Identify which cell holds the provided text, then report its (X, Y) central coordinate. 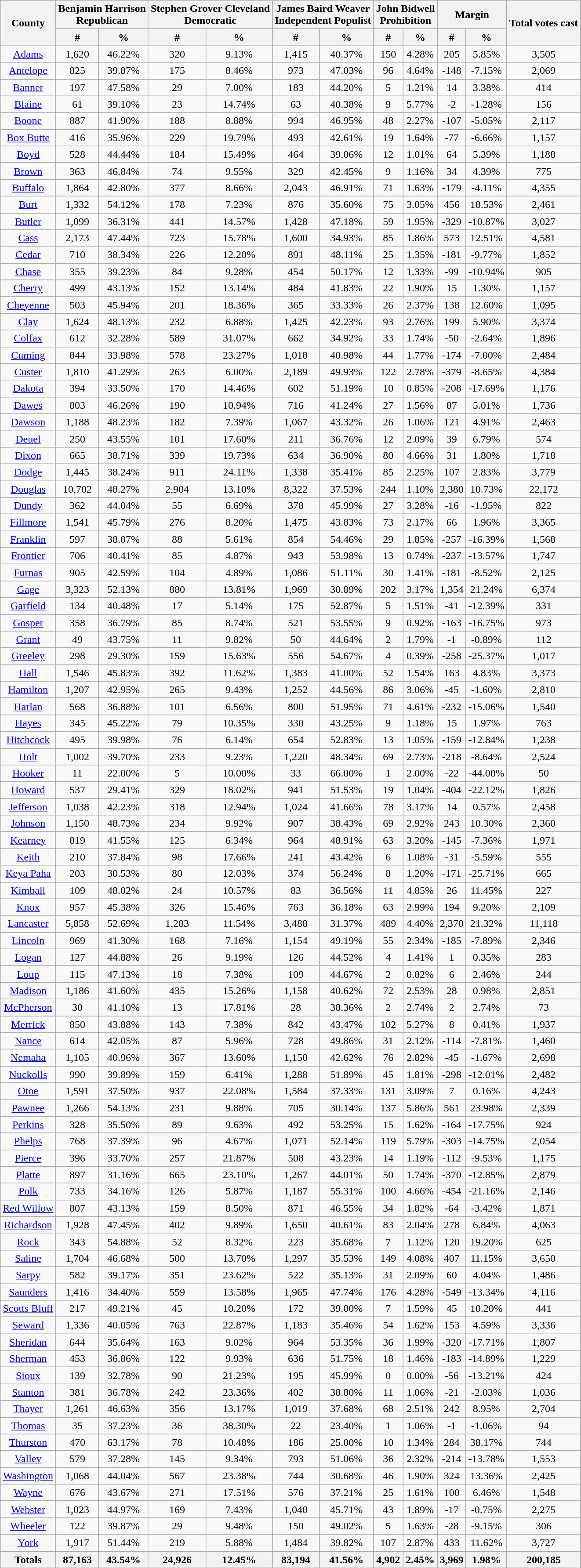
1,540 (544, 706)
-21.16% (486, 1191)
1.98% (486, 1560)
2,069 (544, 71)
Blaine (28, 104)
11.45% (486, 890)
10.48% (239, 1442)
1.81% (420, 1074)
115 (77, 974)
-44.00% (486, 773)
37.33% (347, 1091)
38.36% (347, 1007)
4,355 (544, 188)
12.45% (239, 1560)
30.53% (124, 874)
559 (177, 1292)
1.89% (420, 1509)
6.46% (486, 1492)
13.81% (239, 589)
9.43% (239, 690)
489 (388, 924)
1,486 (544, 1275)
1,568 (544, 539)
Polk (28, 1191)
499 (77, 288)
186 (296, 1442)
728 (296, 1041)
44.52% (347, 957)
38.43% (347, 824)
5.86% (420, 1108)
911 (177, 472)
1,415 (296, 54)
30.14% (347, 1108)
5.96% (239, 1041)
12.94% (239, 807)
74 (177, 171)
Dawson (28, 422)
887 (77, 121)
612 (77, 338)
994 (296, 121)
37.39% (124, 1141)
924 (544, 1125)
36.18% (347, 907)
1,238 (544, 740)
464 (296, 154)
454 (296, 272)
2,054 (544, 1141)
39.17% (124, 1275)
5.77% (420, 104)
326 (177, 907)
1.85% (420, 539)
3.20% (420, 840)
Chase (28, 272)
5.01% (486, 405)
1.79% (420, 639)
6,374 (544, 589)
-112 (452, 1158)
51.53% (347, 790)
17 (177, 606)
2.17% (420, 523)
1,220 (296, 756)
43.75% (124, 639)
891 (296, 255)
120 (452, 1241)
Cherry (28, 288)
957 (77, 907)
-183 (452, 1359)
145 (177, 1459)
44.64% (347, 639)
1,187 (296, 1191)
842 (296, 1024)
Wheeler (28, 1526)
54.13% (124, 1108)
Webster (28, 1509)
43.55% (124, 439)
453 (77, 1359)
-8.52% (486, 573)
8.32% (239, 1241)
9.34% (239, 1459)
1,445 (77, 472)
5.79% (420, 1141)
Saunders (28, 1292)
9.93% (239, 1359)
Sheridan (28, 1342)
6.84% (486, 1225)
-16.39% (486, 539)
8.66% (239, 188)
1,383 (296, 673)
1,416 (77, 1292)
Frontier (28, 556)
35.64% (124, 1342)
3,027 (544, 221)
-25.37% (486, 656)
43.67% (124, 1492)
2,117 (544, 121)
227 (544, 890)
2,370 (452, 924)
Brown (28, 171)
34.93% (347, 238)
143 (177, 1024)
Gage (28, 589)
1.01% (420, 154)
6.41% (239, 1074)
4.08% (420, 1258)
1.16% (420, 171)
-8.65% (486, 372)
-10.94% (486, 272)
168 (177, 940)
45.38% (124, 907)
-3.42% (486, 1208)
2,810 (544, 690)
556 (296, 656)
42.59% (124, 573)
-2.64% (486, 338)
Phelps (28, 1141)
492 (296, 1125)
131 (388, 1091)
328 (77, 1125)
990 (77, 1074)
9.20% (486, 907)
-171 (452, 874)
11.54% (239, 924)
568 (77, 706)
Pawnee (28, 1108)
1,810 (77, 372)
63.17% (124, 1442)
190 (177, 405)
4,063 (544, 1225)
50.17% (347, 272)
Hall (28, 673)
1,428 (296, 221)
8.95% (486, 1409)
49 (77, 639)
-163 (452, 623)
Custer (28, 372)
-174 (452, 355)
-1.67% (486, 1058)
2,173 (77, 238)
-208 (452, 388)
-28 (452, 1526)
47.44% (124, 238)
13.70% (239, 1258)
23.10% (239, 1175)
1,252 (296, 690)
634 (296, 455)
1,650 (296, 1225)
825 (77, 71)
Franklin (28, 539)
1.12% (420, 1241)
31.37% (347, 924)
4.85% (420, 890)
414 (544, 87)
4.04% (486, 1275)
3,727 (544, 1543)
40.05% (124, 1325)
45.94% (124, 305)
1.34% (420, 1442)
4,243 (544, 1091)
61 (77, 104)
5.14% (239, 606)
-303 (452, 1141)
493 (296, 138)
625 (544, 1241)
11.15% (486, 1258)
38.71% (124, 455)
38.80% (347, 1392)
6.88% (239, 322)
1.99% (420, 1342)
23.62% (239, 1275)
1,288 (296, 1074)
35.41% (347, 472)
1,019 (296, 1409)
Harlan (28, 706)
-379 (452, 372)
Valley (28, 1459)
-14.89% (486, 1359)
1,017 (544, 656)
49.93% (347, 372)
44.56% (347, 690)
676 (77, 1492)
1,158 (296, 991)
49.19% (347, 940)
59 (388, 221)
-31 (452, 857)
51.75% (347, 1359)
-258 (452, 656)
41.55% (124, 840)
1,086 (296, 573)
2,189 (296, 372)
219 (177, 1543)
2.12% (420, 1041)
1,591 (77, 1091)
42.45% (347, 171)
McPherson (28, 1007)
137 (388, 1108)
195 (296, 1376)
1.19% (420, 1158)
2,380 (452, 489)
374 (296, 874)
803 (77, 405)
8,322 (296, 489)
Cheyenne (28, 305)
31.16% (124, 1175)
49.02% (347, 1526)
614 (77, 1041)
47.45% (124, 1225)
Douglas (28, 489)
1,095 (544, 305)
15.63% (239, 656)
39.98% (124, 740)
6.14% (239, 740)
2.45% (420, 1560)
7.43% (239, 1509)
York (28, 1543)
52.83% (347, 740)
1.96% (486, 523)
1,040 (296, 1509)
231 (177, 1108)
24.11% (239, 472)
528 (77, 154)
2.37% (420, 305)
1.04% (420, 790)
Garfield (28, 606)
Loup (28, 974)
0.82% (420, 974)
9.63% (239, 1125)
-13.57% (486, 556)
-17.71% (486, 1342)
1,036 (544, 1392)
46.95% (347, 121)
Lancaster (28, 924)
211 (296, 439)
4.91% (486, 422)
-1.60% (486, 690)
Logan (28, 957)
3,336 (544, 1325)
0.00% (420, 1376)
5.88% (239, 1543)
83,194 (296, 1560)
40.41% (124, 556)
574 (544, 439)
23.27% (239, 355)
202 (388, 589)
19.79% (239, 138)
43.32% (347, 422)
-12.85% (486, 1175)
149 (388, 1258)
-22 (452, 773)
345 (77, 723)
2.00% (420, 773)
589 (177, 338)
45.22% (124, 723)
23.98% (486, 1108)
184 (177, 154)
654 (296, 740)
1,553 (544, 1459)
1,541 (77, 523)
941 (296, 790)
194 (452, 907)
199 (452, 322)
36.79% (124, 623)
43.25% (347, 723)
23.40% (347, 1426)
176 (388, 1292)
573 (452, 238)
75 (388, 204)
53.35% (347, 1342)
35 (77, 1426)
38.07% (124, 539)
127 (77, 957)
156 (544, 104)
1,928 (77, 1225)
35.13% (347, 1275)
0.74% (420, 556)
40.37% (347, 54)
36.31% (124, 221)
41.24% (347, 405)
Cuming (28, 355)
1,207 (77, 690)
13.36% (486, 1476)
48.27% (124, 489)
52.69% (124, 924)
Antelope (28, 71)
Benjamin HarrisonRepublican (102, 15)
Cass (28, 238)
4,902 (388, 1560)
46.91% (347, 188)
1,336 (77, 1325)
45.79% (124, 523)
18.53% (486, 204)
0.85% (420, 388)
39.10% (124, 104)
15.46% (239, 907)
Lincoln (28, 940)
121 (452, 422)
3,650 (544, 1258)
11,118 (544, 924)
Furnas (28, 573)
-214 (452, 1459)
3,969 (452, 1560)
0.92% (420, 623)
35.96% (124, 138)
52.14% (347, 1141)
29.41% (124, 790)
37.23% (124, 1426)
-22.12% (486, 790)
46 (388, 1476)
768 (77, 1141)
-14.75% (486, 1141)
9.88% (239, 1108)
119 (388, 1141)
-17 (452, 1509)
4.64% (420, 71)
1,475 (296, 523)
1,018 (296, 355)
Butler (28, 221)
1,460 (544, 1041)
Keya Paha (28, 874)
9.23% (239, 756)
48.73% (124, 824)
416 (77, 138)
14.57% (239, 221)
46.63% (124, 1409)
969 (77, 940)
182 (177, 422)
9.48% (239, 1526)
2,275 (544, 1509)
10.73% (486, 489)
32.28% (124, 338)
3,374 (544, 322)
40.62% (347, 991)
112 (544, 639)
Johnson (28, 824)
13.10% (239, 489)
2,851 (544, 991)
-9.53% (486, 1158)
41.60% (124, 991)
3.06% (420, 690)
7.23% (239, 204)
9.02% (239, 1342)
9.28% (239, 272)
706 (77, 556)
Kearney (28, 840)
21.87% (239, 1158)
Hayes (28, 723)
1,338 (296, 472)
Perkins (28, 1125)
1,747 (544, 556)
243 (452, 824)
2,482 (544, 1074)
-232 (452, 706)
844 (77, 355)
38.30% (239, 1426)
3,488 (296, 924)
-50 (452, 338)
1.61% (420, 1492)
3.05% (420, 204)
710 (77, 255)
3,323 (77, 589)
-16.75% (486, 623)
54 (388, 1325)
2,484 (544, 355)
4.89% (239, 573)
44.01% (347, 1175)
53.25% (347, 1125)
54.12% (124, 204)
31.07% (239, 338)
Jefferson (28, 807)
456 (452, 204)
Deuel (28, 439)
13.14% (239, 288)
555 (544, 857)
45.71% (347, 1509)
Red Willow (28, 1208)
201 (177, 305)
152 (177, 288)
Gosper (28, 623)
Wayne (28, 1492)
30.68% (347, 1476)
392 (177, 673)
-1.95% (486, 506)
Adams (28, 54)
42.61% (347, 138)
-7.36% (486, 840)
51.44% (124, 1543)
Fillmore (28, 523)
1.97% (486, 723)
1.21% (420, 87)
800 (296, 706)
12.51% (486, 238)
178 (177, 204)
1,099 (77, 221)
48.91% (347, 840)
37.84% (124, 857)
-56 (452, 1376)
35.68% (347, 1241)
2.99% (420, 907)
55.31% (347, 1191)
47.58% (124, 87)
1.33% (420, 272)
1.64% (420, 138)
Dodge (28, 472)
1,718 (544, 455)
12.20% (239, 255)
51.89% (347, 1074)
876 (296, 204)
19.20% (486, 1241)
271 (177, 1492)
10.57% (239, 890)
362 (77, 506)
139 (77, 1376)
378 (296, 506)
172 (296, 1309)
13.60% (239, 1058)
1.56% (420, 405)
Dundy (28, 506)
1,937 (544, 1024)
2.46% (486, 974)
54.88% (124, 1241)
3,365 (544, 523)
21.24% (486, 589)
-237 (452, 556)
1,068 (77, 1476)
39.89% (124, 1074)
2.83% (486, 472)
9.92% (239, 824)
-5.05% (486, 121)
23 (177, 104)
33.98% (124, 355)
90 (177, 1376)
723 (177, 238)
2.82% (420, 1058)
-9.15% (486, 1526)
51.11% (347, 573)
Scotts Bluff (28, 1309)
41.00% (347, 673)
367 (177, 1058)
-7.00% (486, 355)
12.60% (486, 305)
-0.89% (486, 639)
1.95% (420, 221)
597 (77, 539)
-16 (452, 506)
0.98% (486, 991)
39.70% (124, 756)
394 (77, 388)
9.89% (239, 1225)
2.34% (420, 940)
522 (296, 1275)
4.83% (486, 673)
4,581 (544, 238)
32.78% (124, 1376)
2,698 (544, 1058)
Burt (28, 204)
343 (77, 1241)
4,384 (544, 372)
3,505 (544, 54)
5.85% (486, 54)
35.50% (124, 1125)
33.50% (124, 388)
1.46% (420, 1359)
6.69% (239, 506)
358 (77, 623)
Hamilton (28, 690)
5.87% (239, 1191)
644 (77, 1342)
363 (77, 171)
1,024 (296, 807)
484 (296, 288)
1.35% (420, 255)
716 (296, 405)
-15.06% (486, 706)
15.49% (239, 154)
43.54% (124, 1560)
1.30% (486, 288)
0.39% (420, 656)
44.44% (124, 154)
775 (544, 171)
40.48% (124, 606)
9.13% (239, 54)
46.68% (124, 1258)
38.17% (486, 1442)
1.54% (420, 673)
-549 (452, 1292)
52.87% (347, 606)
4.40% (420, 924)
Grant (28, 639)
38.24% (124, 472)
34.40% (124, 1292)
0.16% (486, 1091)
241 (296, 857)
3.38% (486, 87)
Banner (28, 87)
0.35% (486, 957)
84 (177, 272)
-9.77% (486, 255)
-99 (452, 272)
351 (177, 1275)
1,425 (296, 322)
10.00% (239, 773)
-7.15% (486, 71)
2,425 (544, 1476)
47.18% (347, 221)
705 (296, 1108)
4.61% (420, 706)
407 (452, 1258)
1,969 (296, 589)
34.16% (124, 1191)
1.86% (420, 238)
43.42% (347, 857)
88 (177, 539)
43.23% (347, 1158)
12.03% (239, 874)
1,852 (544, 255)
1,624 (77, 322)
34.92% (347, 338)
48.23% (124, 422)
1,600 (296, 238)
Richardson (28, 1225)
200,185 (544, 1560)
250 (77, 439)
188 (177, 121)
Dakota (28, 388)
-5.59% (486, 857)
14.46% (239, 388)
662 (296, 338)
1,175 (544, 1158)
41.30% (124, 940)
93 (388, 322)
278 (452, 1225)
8.88% (239, 121)
9.55% (239, 171)
6.00% (239, 372)
Boyd (28, 154)
2,704 (544, 1409)
377 (177, 188)
1,896 (544, 338)
1.80% (486, 455)
Washington (28, 1476)
48 (388, 121)
9.82% (239, 639)
87,163 (77, 1560)
-13.21% (486, 1376)
-6.66% (486, 138)
Totals (28, 1560)
8.74% (239, 623)
2.87% (420, 1543)
1,229 (544, 1359)
1.51% (420, 606)
1,332 (77, 204)
22.08% (239, 1091)
508 (296, 1158)
1.20% (420, 874)
819 (77, 840)
48.34% (347, 756)
Seward (28, 1325)
53.98% (347, 556)
19.73% (239, 455)
-218 (452, 756)
582 (77, 1275)
-257 (452, 539)
Margin (472, 15)
Nance (28, 1041)
-13.78% (486, 1459)
2.25% (420, 472)
48.13% (124, 322)
Greeley (28, 656)
1,736 (544, 405)
42.05% (124, 1041)
2.51% (420, 1409)
937 (177, 1091)
-1.28% (486, 104)
1,864 (77, 188)
5.27% (420, 1024)
521 (296, 623)
822 (544, 506)
234 (177, 824)
Platte (28, 1175)
3.09% (420, 1091)
226 (177, 255)
Kimball (28, 890)
48.02% (124, 890)
47.74% (347, 1292)
-1.06% (486, 1426)
37.50% (124, 1091)
James Baird WeaverIndependent Populist (323, 15)
24 (177, 890)
36.86% (124, 1359)
1,546 (77, 673)
1,067 (296, 422)
578 (177, 355)
265 (177, 690)
320 (177, 54)
339 (177, 455)
-370 (452, 1175)
0 (388, 1376)
1,023 (77, 1509)
210 (77, 857)
561 (452, 1108)
43.88% (124, 1024)
36.78% (124, 1392)
2,146 (544, 1191)
Boone (28, 121)
-298 (452, 1074)
Total votes cast (544, 23)
567 (177, 1476)
89 (177, 1125)
33.33% (347, 305)
435 (177, 991)
Dawes (28, 405)
33.70% (124, 1158)
41.56% (347, 1560)
1,002 (77, 756)
40.61% (347, 1225)
-13.34% (486, 1292)
John BidwellProhibition (405, 15)
-329 (452, 221)
102 (388, 1024)
51.19% (347, 388)
-179 (452, 188)
1,807 (544, 1342)
Merrick (28, 1024)
Cedar (28, 255)
Saline (28, 1258)
850 (77, 1024)
733 (77, 1191)
21.32% (486, 924)
576 (296, 1492)
263 (177, 372)
Thurston (28, 1442)
636 (296, 1359)
365 (296, 305)
169 (177, 1509)
Holt (28, 756)
13.17% (239, 1409)
2,125 (544, 573)
503 (77, 305)
2,904 (177, 489)
Madison (28, 991)
907 (296, 824)
46.55% (347, 1208)
Hitchcock (28, 740)
602 (296, 388)
854 (296, 539)
44.67% (347, 974)
318 (177, 807)
153 (452, 1325)
3,373 (544, 673)
Clay (28, 322)
Hooker (28, 773)
5,858 (77, 924)
1,183 (296, 1325)
10.35% (239, 723)
Box Butte (28, 138)
40.96% (124, 1058)
381 (77, 1392)
30.89% (347, 589)
51.06% (347, 1459)
-12.39% (486, 606)
183 (296, 87)
2.78% (420, 372)
1.77% (420, 355)
793 (296, 1459)
17.60% (239, 439)
233 (177, 756)
10,702 (77, 489)
-7.89% (486, 940)
1,826 (544, 790)
24,926 (177, 1560)
943 (296, 556)
-185 (452, 940)
44 (388, 355)
17.66% (239, 857)
Keith (28, 857)
36.76% (347, 439)
1,283 (177, 924)
37.28% (124, 1459)
36.90% (347, 455)
Pierce (28, 1158)
Thayer (28, 1409)
-2 (452, 104)
283 (544, 957)
43.83% (347, 523)
1,965 (296, 1292)
4.59% (486, 1325)
4.39% (486, 171)
18.02% (239, 790)
36.56% (347, 890)
3.28% (420, 506)
871 (296, 1208)
51.95% (347, 706)
2,879 (544, 1175)
8.46% (239, 71)
1.08% (420, 857)
1,620 (77, 54)
Otoe (28, 1091)
897 (77, 1175)
1,548 (544, 1492)
54.46% (347, 539)
17.81% (239, 1007)
Rock (28, 1241)
County (28, 23)
2.73% (420, 756)
424 (544, 1376)
49.21% (124, 1309)
44.97% (124, 1509)
2.53% (420, 991)
-10.87% (486, 221)
2,524 (544, 756)
22.00% (124, 773)
134 (77, 606)
43.47% (347, 1024)
40.98% (347, 355)
807 (77, 1208)
2,346 (544, 940)
-159 (452, 740)
41.10% (124, 1007)
22,172 (544, 489)
2,463 (544, 422)
495 (77, 740)
7.39% (239, 422)
1,266 (77, 1108)
41.66% (347, 807)
39.06% (347, 154)
44.20% (347, 87)
324 (452, 1476)
433 (452, 1543)
22.87% (239, 1325)
14.74% (239, 104)
0.57% (486, 807)
-0.75% (486, 1509)
17.51% (239, 1492)
1,071 (296, 1141)
-41 (452, 606)
1.10% (420, 489)
1,871 (544, 1208)
2,360 (544, 824)
0.41% (486, 1024)
35.60% (347, 204)
205 (452, 54)
5.61% (239, 539)
7.16% (239, 940)
46.84% (124, 171)
48.11% (347, 255)
1,917 (77, 1543)
1.59% (420, 1309)
-148 (452, 71)
-12.84% (486, 740)
8.20% (239, 523)
66.00% (347, 773)
54.67% (347, 656)
36.88% (124, 706)
1.05% (420, 740)
Thomas (28, 1426)
217 (77, 1309)
60 (452, 1275)
43 (388, 1509)
-4.11% (486, 188)
8.50% (239, 1208)
-77 (452, 138)
203 (77, 874)
52.13% (124, 589)
880 (177, 589)
64 (452, 154)
-404 (452, 790)
537 (77, 790)
-454 (452, 1191)
470 (77, 1442)
104 (177, 573)
15.26% (239, 991)
Howard (28, 790)
Sherman (28, 1359)
98 (177, 857)
3,779 (544, 472)
37.21% (347, 1492)
229 (177, 138)
56.24% (347, 874)
53.55% (347, 623)
42.95% (124, 690)
1,176 (544, 388)
6.56% (239, 706)
Nuckolls (28, 1074)
Dixon (28, 455)
-12.01% (486, 1074)
7.00% (239, 87)
-145 (452, 840)
579 (77, 1459)
79 (177, 723)
-7.81% (486, 1041)
306 (544, 1526)
37.68% (347, 1409)
2,461 (544, 204)
355 (77, 272)
284 (452, 1442)
86 (388, 690)
2,043 (296, 188)
18.36% (239, 305)
1,484 (296, 1543)
10.30% (486, 824)
331 (544, 606)
47.03% (347, 71)
41.90% (124, 121)
6.34% (239, 840)
1,584 (296, 1091)
10.94% (239, 405)
94 (544, 1426)
-25.71% (486, 874)
2,109 (544, 907)
1,354 (452, 589)
21.23% (239, 1376)
2.76% (420, 322)
1,261 (77, 1409)
170 (177, 388)
68 (388, 1409)
45.83% (124, 673)
13.58% (239, 1292)
298 (77, 656)
66 (452, 523)
5.90% (486, 322)
2.04% (420, 1225)
23.38% (239, 1476)
6.79% (486, 439)
5.39% (486, 154)
40.38% (347, 104)
39.23% (124, 272)
35.53% (347, 1258)
-107 (452, 121)
1,154 (296, 940)
-320 (452, 1342)
138 (452, 305)
1.18% (420, 723)
257 (177, 1158)
-2.03% (486, 1392)
42.62% (347, 1058)
2.32% (420, 1459)
Colfax (28, 338)
9.19% (239, 957)
46.22% (124, 54)
500 (177, 1258)
37.53% (347, 489)
4,116 (544, 1292)
356 (177, 1409)
46.26% (124, 405)
38.34% (124, 255)
-8.64% (486, 756)
49.86% (347, 1041)
Sioux (28, 1376)
1,105 (77, 1058)
330 (296, 723)
44.88% (124, 957)
2.27% (420, 121)
4.67% (239, 1141)
39.00% (347, 1309)
1,186 (77, 991)
125 (177, 840)
-21 (452, 1392)
1,704 (77, 1258)
39.82% (347, 1543)
232 (177, 322)
2,339 (544, 1108)
23.36% (239, 1392)
39 (452, 439)
396 (77, 1158)
1,297 (296, 1258)
223 (296, 1241)
41.83% (347, 288)
-64 (452, 1208)
42.80% (124, 188)
1.82% (420, 1208)
-114 (452, 1041)
Buffalo (28, 188)
47.13% (124, 974)
Sarpy (28, 1275)
276 (177, 523)
29.30% (124, 656)
Nemaha (28, 1058)
15.78% (239, 238)
Knox (28, 907)
25.00% (347, 1442)
-17.69% (486, 388)
2.92% (420, 824)
1,038 (77, 807)
35.46% (347, 1325)
72 (388, 991)
-164 (452, 1125)
Stanton (28, 1392)
4.87% (239, 556)
197 (77, 87)
Stephen Grover ClevelandDemocratic (210, 15)
2,458 (544, 807)
41.29% (124, 372)
-17.75% (486, 1125)
1,267 (296, 1175)
1,971 (544, 840)
